Return [X, Y] of the center of cell containing provided text 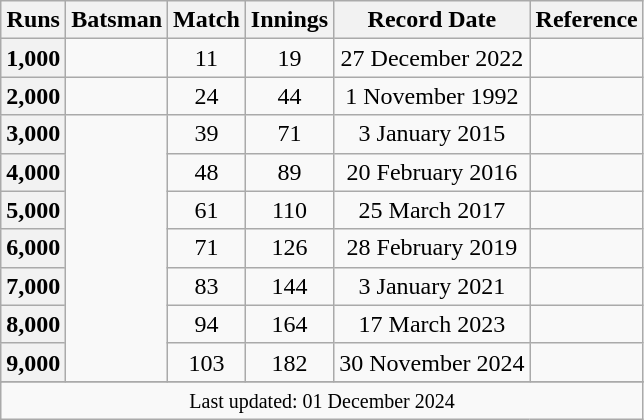
19 [289, 58]
30 November 2024 [432, 362]
61 [207, 210]
24 [207, 96]
20 February 2016 [432, 172]
Batsman [117, 20]
94 [207, 324]
1,000 [34, 58]
5,000 [34, 210]
11 [207, 58]
110 [289, 210]
1 November 1992 [432, 96]
48 [207, 172]
Match [207, 20]
182 [289, 362]
103 [207, 362]
3,000 [34, 134]
7,000 [34, 286]
27 December 2022 [432, 58]
Reference [586, 20]
Runs [34, 20]
39 [207, 134]
3 January 2015 [432, 134]
3 January 2021 [432, 286]
8,000 [34, 324]
25 March 2017 [432, 210]
44 [289, 96]
126 [289, 248]
28 February 2019 [432, 248]
Record Date [432, 20]
2,000 [34, 96]
9,000 [34, 362]
164 [289, 324]
6,000 [34, 248]
17 March 2023 [432, 324]
89 [289, 172]
144 [289, 286]
Innings [289, 20]
Last updated: 01 December 2024 [322, 400]
83 [207, 286]
4,000 [34, 172]
